Extract the [x, y] coordinate from the center of the cell holding the provided text.  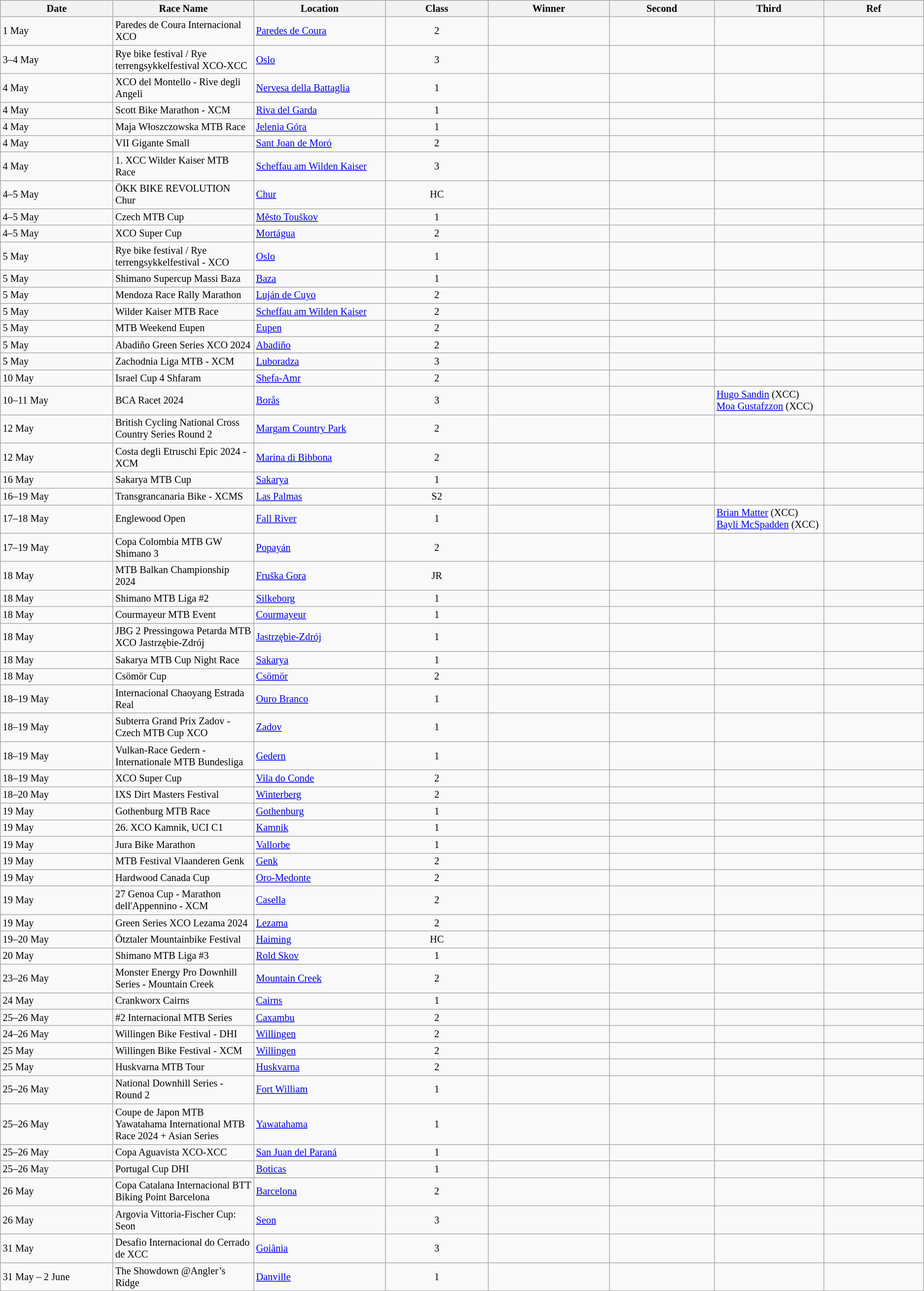
31 May [57, 1248]
VII Gigante Small [183, 143]
Csömör Cup [183, 677]
Czech MTB Cup [183, 217]
Second [662, 8]
Courmayeur [320, 615]
Rye bike festival / Rye terrengsykkelfestival - XCO [183, 256]
Huskvarna MTB Tour [183, 1067]
Genk [320, 861]
Shimano Supercup Massi Baza [183, 278]
The Showdown @Angler’s Ridge [183, 1277]
Brian Matter (XCC) Bayli McSpadden (XCC) [769, 519]
Město Touškov [320, 217]
S2 [437, 496]
Barcelona [320, 1191]
Class [437, 8]
27 Genoa Cup - Marathon dell'Appennino - XCM [183, 900]
Sant Joan de Moró [320, 143]
3–4 May [57, 60]
Margam Country Park [320, 429]
Abadiño Green Series XCO 2024 [183, 345]
Ref [874, 8]
Courmayeur MTB Event [183, 615]
18–20 May [57, 795]
Fruška Gora [320, 576]
Shimano MTB Liga #2 [183, 598]
Nervesa della Battaglia [320, 88]
Rye bike festival / Rye terrengsykkelfestival XCO-XCC [183, 60]
Costa degli Etruschi Epic 2024 - XCM [183, 457]
Vallorbe [320, 845]
#2 Internacional MTB Series [183, 1018]
Fort William [320, 1089]
Location [320, 8]
Borås [320, 401]
Willingen Bike Festival - XCM [183, 1051]
23–26 May [57, 979]
Las Palmas [320, 496]
24–26 May [57, 1034]
17–18 May [57, 519]
Date [57, 8]
Casella [320, 900]
Goiânia [320, 1248]
Ouro Branco [320, 699]
ÖKK BIKE REVOLUTION Chur [183, 195]
Seon [320, 1220]
Scott Bike Marathon - XCM [183, 110]
MTB Weekend Eupen [183, 328]
Csömör [320, 677]
MTB Festival Vlaanderen Genk [183, 861]
19–20 May [57, 939]
Vulkan-Race Gedern - Internationale MTB Bundesliga [183, 756]
Willingen Bike Festival - DHI [183, 1034]
Gedern [320, 756]
Desafio Internacional do Cerrado de XCC [183, 1248]
Haiming [320, 939]
Danville [320, 1277]
Mountain Creek [320, 979]
1. XCC Wilder Kaiser MTB Race [183, 166]
Baza [320, 278]
Vila do Conde [320, 778]
Huskvarna [320, 1067]
Winner [548, 8]
Mendoza Race Rally Marathon [183, 295]
Transgrancanaria Bike - XCMS [183, 496]
10 May [57, 378]
Subterra Grand Prix Zadov - Czech MTB Cup XCO [183, 727]
Shefa-Amr [320, 378]
Eupen [320, 328]
BCA Racet 2024 [183, 401]
17–19 May [57, 547]
Kamnik [320, 828]
JR [437, 576]
Popayán [320, 547]
Abadiño [320, 345]
Copa Colombia MTB GW Shimano 3 [183, 547]
Hugo Sandin (XCC) Moa Gustafzzon (XCC) [769, 401]
Luján de Cuyo [320, 295]
Third [769, 8]
Crankworx Cairns [183, 1001]
Jura Bike Marathon [183, 845]
Zadov [320, 727]
Silkeborg [320, 598]
Marina di Bibbona [320, 457]
Copa Aguavista XCO-XCC [183, 1153]
Coupe de Japon MTB Yawatahama International MTB Race 2024 + Asian Series [183, 1124]
Paredes de Coura [320, 31]
Shimano MTB Liga #3 [183, 956]
10–11 May [57, 401]
Lezama [320, 923]
Caxambu [320, 1018]
Paredes de Coura Internacional XCO [183, 31]
Internacional Chaoyang Estrada Real [183, 699]
Jelenia Góra [320, 127]
Luboradza [320, 361]
JBG 2 Pressingowa Petarda MTB XCO Jastrzębie-Zdrój [183, 637]
Mortágua [320, 234]
16 May [57, 480]
XCO del Montello - Rive degli Angeli [183, 88]
Gothenburg [320, 812]
San Juan del Paraná [320, 1153]
Englewood Open [183, 519]
Winterberg [320, 795]
Maja Włoszczowska MTB Race [183, 127]
Portugal Cup DHI [183, 1169]
Hardwood Canada Cup [183, 878]
IXS Dirt Masters Festival [183, 795]
Yawatahama [320, 1124]
Israel Cup 4 Shfaram [183, 378]
Rold Skov [320, 956]
Boticas [320, 1169]
Wilder Kaiser MTB Race [183, 312]
Sakarya MTB Cup [183, 480]
Ötztaler Mountainbike Festival [183, 939]
16–19 May [57, 496]
Chur [320, 195]
Oro-Medonte [320, 878]
Copa Catalana Internacional BTT Biking Point Barcelona [183, 1191]
20 May [57, 956]
Zachodnia Liga MTB - XCM [183, 361]
Gothenburg MTB Race [183, 812]
Riva del Garda [320, 110]
Green Series XCO Lezama 2024 [183, 923]
Fall River [320, 519]
26. XCO Kamnik, UCI C1 [183, 828]
British Cycling National Cross Country Series Round 2 [183, 429]
MTB Balkan Championship 2024 [183, 576]
Sakarya MTB Cup Night Race [183, 660]
31 May – 2 June [57, 1277]
24 May [57, 1001]
National Downhill Series - Round 2 [183, 1089]
Race Name [183, 8]
Jastrzębie-Zdrój [320, 637]
Cairns [320, 1001]
Argovia Vittoria-Fischer Cup: Seon [183, 1220]
Monster Energy Pro Downhill Series - Mountain Creek [183, 979]
1 May [57, 31]
